Find where the given text appears and provide that cell's center as [x, y] coordinate. 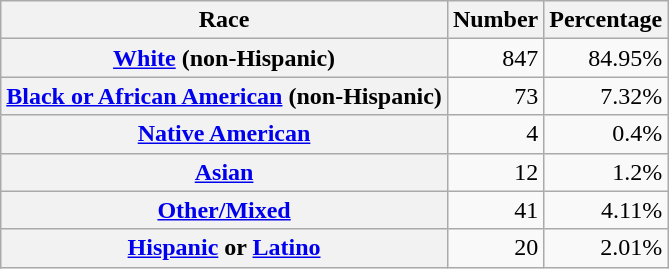
12 [495, 172]
84.95% [606, 58]
41 [495, 210]
4 [495, 134]
847 [495, 58]
Number [495, 20]
Native American [224, 134]
0.4% [606, 134]
1.2% [606, 172]
Hispanic or Latino [224, 248]
Asian [224, 172]
2.01% [606, 248]
Other/Mixed [224, 210]
Black or African American (non-Hispanic) [224, 96]
20 [495, 248]
7.32% [606, 96]
White (non-Hispanic) [224, 58]
73 [495, 96]
Percentage [606, 20]
Race [224, 20]
4.11% [606, 210]
